For the text-containing cell, return its midpoint in [X, Y] coordinate format. 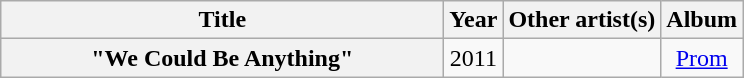
Other artist(s) [582, 20]
Prom [702, 58]
2011 [474, 58]
Album [702, 20]
Year [474, 20]
Title [222, 20]
"We Could Be Anything" [222, 58]
